Output the (X, Y) coordinate of the center of the cell containing the given text.  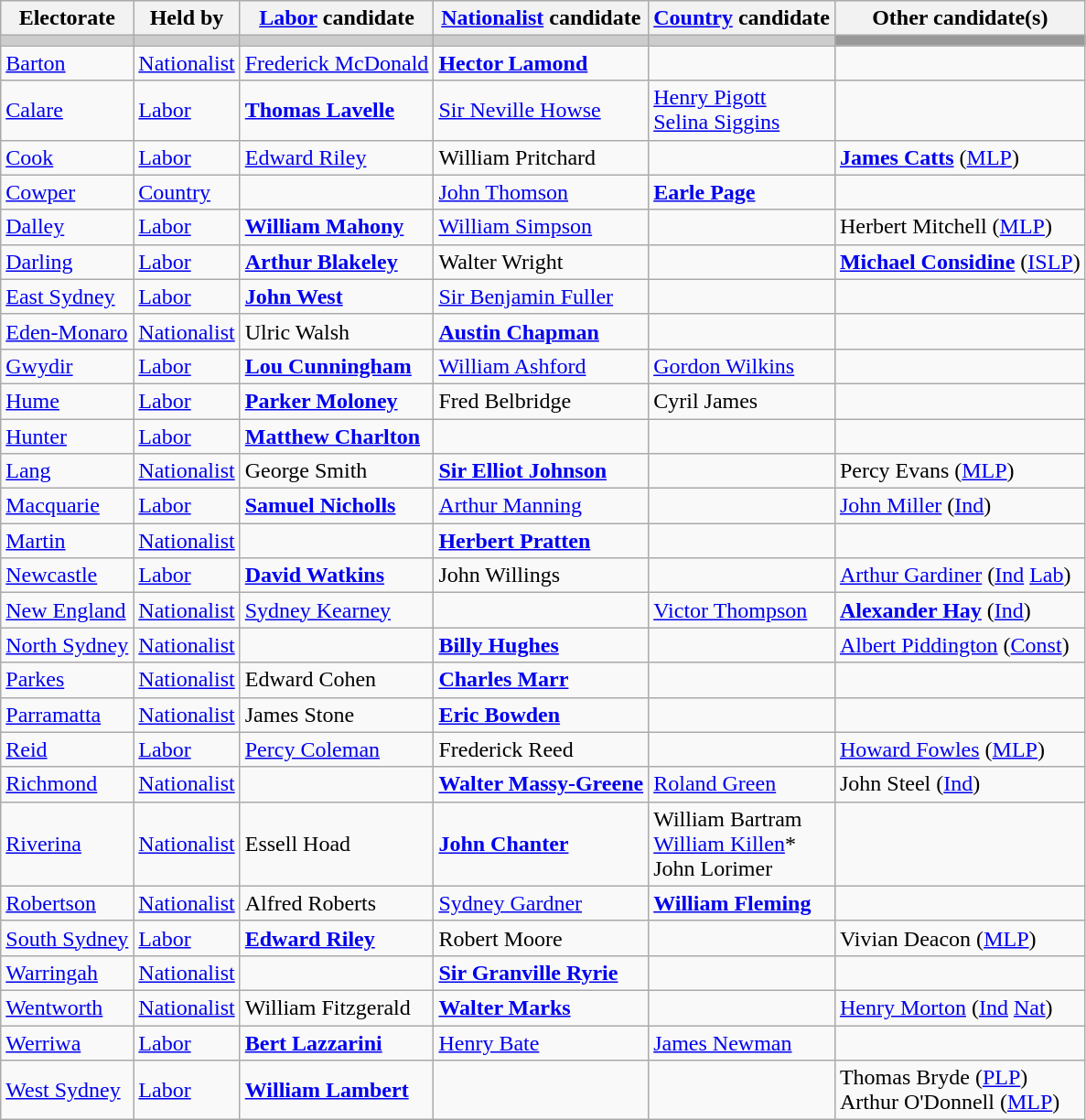
North Sydney (68, 645)
Country candidate (742, 18)
Charles Marr (542, 680)
Victor Thompson (742, 610)
John Miller (Ind) (960, 506)
Walter Wright (542, 262)
Percy Coleman (337, 749)
Dalley (68, 227)
Wentworth (68, 1007)
Robert Moore (542, 938)
Robertson (68, 903)
Ulric Walsh (337, 331)
Herbert Pratten (542, 541)
Richmond (68, 784)
John Chanter (542, 844)
William Pritchard (542, 157)
Bert Lazzarini (337, 1042)
Hume (68, 401)
Electorate (68, 18)
Lang (68, 471)
Macquarie (68, 506)
William Ashford (542, 366)
New England (68, 610)
Fred Belbridge (542, 401)
Warringah (68, 973)
West Sydney (68, 1091)
South Sydney (68, 938)
Howard Fowles (MLP) (960, 749)
Cyril James (742, 401)
Reid (68, 749)
John West (337, 296)
Frederick Reed (542, 749)
Earle Page (742, 192)
Lou Cunningham (337, 366)
Other candidate(s) (960, 18)
George Smith (337, 471)
Henry Bate (542, 1042)
Sir Benjamin Fuller (542, 296)
Edward Cohen (337, 680)
Nationalist candidate (542, 18)
Cook (68, 157)
Parkes (68, 680)
Vivian Deacon (MLP) (960, 938)
Gordon Wilkins (742, 366)
John Thomson (542, 192)
Cowper (68, 192)
Essell Hoad (337, 844)
Eden-Monaro (68, 331)
Thomas Lavelle (337, 110)
William Lambert (337, 1091)
Held by (187, 18)
Walter Massy-Greene (542, 784)
Barton (68, 63)
Austin Chapman (542, 331)
David Watkins (337, 576)
Frederick McDonald (337, 63)
Hunter (68, 436)
Martin (68, 541)
Arthur Gardiner (Ind Lab) (960, 576)
Riverina (68, 844)
Newcastle (68, 576)
Sydney Gardner (542, 903)
William Fleming (742, 903)
James Newman (742, 1042)
William Simpson (542, 227)
Calare (68, 110)
Herbert Mitchell (MLP) (960, 227)
Gwydir (68, 366)
Labor candidate (337, 18)
Arthur Manning (542, 506)
Parker Moloney (337, 401)
Hector Lamond (542, 63)
Percy Evans (MLP) (960, 471)
Arthur Blakeley (337, 262)
Alfred Roberts (337, 903)
Samuel Nicholls (337, 506)
Roland Green (742, 784)
Werriwa (68, 1042)
Sir Granville Ryrie (542, 973)
William BartramWilliam Killen*John Lorimer (742, 844)
Michael Considine (ISLP) (960, 262)
Sir Elliot Johnson (542, 471)
John Willings (542, 576)
Matthew Charlton (337, 436)
William Mahony (337, 227)
East Sydney (68, 296)
Albert Piddington (Const) (960, 645)
James Stone (337, 715)
Sir Neville Howse (542, 110)
Henry Morton (Ind Nat) (960, 1007)
Alexander Hay (Ind) (960, 610)
John Steel (Ind) (960, 784)
James Catts (MLP) (960, 157)
Sydney Kearney (337, 610)
Eric Bowden (542, 715)
Billy Hughes (542, 645)
William Fitzgerald (337, 1007)
Country (187, 192)
Darling (68, 262)
Parramatta (68, 715)
Walter Marks (542, 1007)
Thomas Bryde (PLP)Arthur O'Donnell (MLP) (960, 1091)
Henry PigottSelina Siggins (742, 110)
